Output the (X, Y) coordinate of the center of the cell containing the given text.  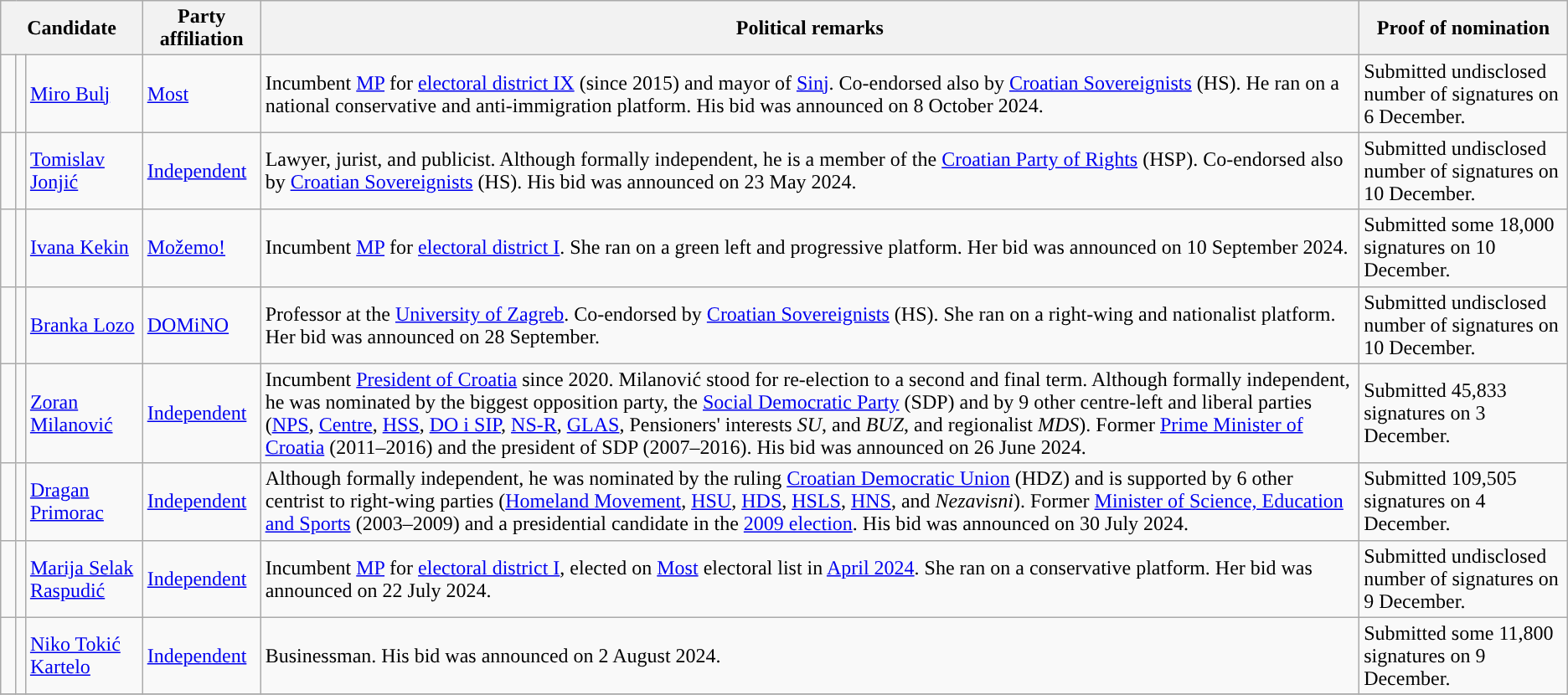
Branka Lozo (84, 325)
Submitted 45,833 signatures on 3 December. (1464, 414)
Proof of nomination (1464, 28)
Zoran Milanović (84, 414)
Candidate (72, 28)
Dragan Primorac (84, 502)
Marija Selak Raspudić (84, 579)
Political remarks (809, 28)
Submitted undisclosed number of signatures on 6 December. (1464, 94)
Submitted undisclosed number of signatures on 9 December. (1464, 579)
Submitted some 11,800 signatures on 9 December. (1464, 656)
Party affiliation (201, 28)
Miro Bulj (84, 94)
Ivana Kekin (84, 248)
Businessman. His bid was announced on 2 August 2024. (809, 656)
Submitted 109,505 signatures on 4 December. (1464, 502)
Tomislav Jonjić (84, 171)
Možemo! (201, 248)
Most (201, 94)
Incumbent MP for electoral district I. She ran on a green left and progressive platform. Her bid was announced on 10 September 2024. (809, 248)
Submitted some 18,000 signatures on 10 December. (1464, 248)
DOMiNO (201, 325)
Niko Tokić Kartelo (84, 656)
